Determine the [x, y] coordinate at the center of the cell enclosing the given text.  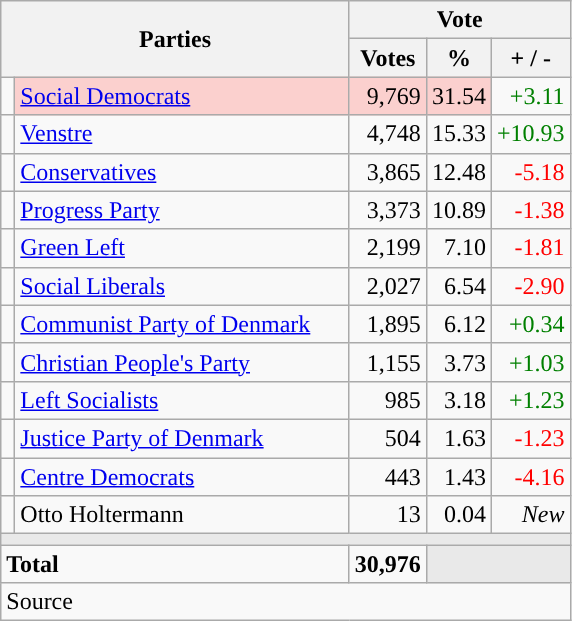
15.33 [458, 134]
Total [176, 564]
7.10 [458, 248]
13 [388, 515]
1.63 [458, 438]
-1.38 [530, 210]
-5.18 [530, 172]
Source [286, 602]
3.18 [458, 400]
Parties [176, 39]
Votes [388, 58]
+3.11 [530, 96]
Social Liberals [182, 286]
Left Socialists [182, 400]
9,769 [388, 96]
New [530, 515]
2,199 [388, 248]
3,373 [388, 210]
+0.34 [530, 324]
Christian People's Party [182, 362]
4,748 [388, 134]
2,027 [388, 286]
Vote [460, 20]
+1.03 [530, 362]
+1.23 [530, 400]
-2.90 [530, 286]
-4.16 [530, 477]
1.43 [458, 477]
1,895 [388, 324]
31.54 [458, 96]
-1.81 [530, 248]
985 [388, 400]
3,865 [388, 172]
Communist Party of Denmark [182, 324]
Centre Democrats [182, 477]
+10.93 [530, 134]
0.04 [458, 515]
Social Democrats [182, 96]
Conservatives [182, 172]
Justice Party of Denmark [182, 438]
% [458, 58]
-1.23 [530, 438]
10.89 [458, 210]
30,976 [388, 564]
3.73 [458, 362]
+ / - [530, 58]
Progress Party [182, 210]
6.54 [458, 286]
Otto Holtermann [182, 515]
6.12 [458, 324]
Venstre [182, 134]
443 [388, 477]
12.48 [458, 172]
1,155 [388, 362]
Green Left [182, 248]
504 [388, 438]
